Search for the cell housing the specified text and yield its (X, Y) center coordinate. 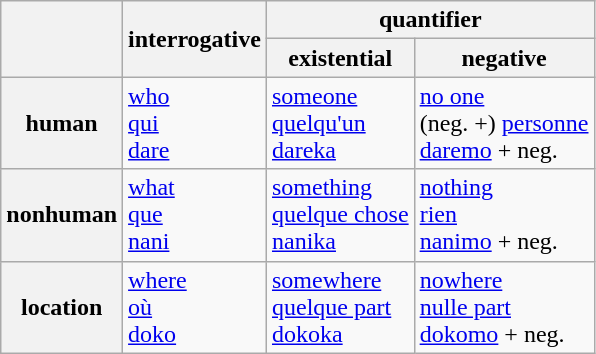
interrogative (195, 39)
location (62, 307)
quantifier (430, 20)
somewherequelque partdokoka (340, 307)
someonequelqu'undareka (340, 123)
nowherenulle partdokomo + neg. (504, 307)
negative (504, 58)
existential (340, 58)
nothingriennanimo + neg. (504, 215)
somethingquelque chosenanika (340, 215)
nonhuman (62, 215)
whoquidare (195, 123)
whatquenani (195, 215)
no one(neg. +) personnedaremo + neg. (504, 123)
human (62, 123)
whereoùdoko (195, 307)
